Scan for the cell matching the given text and deliver its (X, Y) coordinate at center. 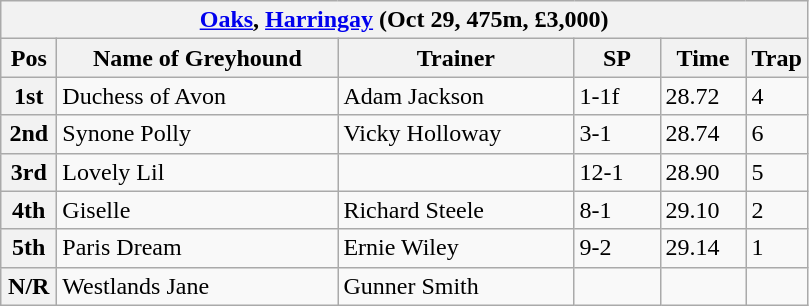
Trainer (456, 58)
5th (29, 248)
Trap (776, 58)
1 (776, 248)
2nd (29, 134)
Adam Jackson (456, 96)
Gunner Smith (456, 286)
Name of Greyhound (198, 58)
1st (29, 96)
1-1f (617, 96)
29.14 (703, 248)
Westlands Jane (198, 286)
Pos (29, 58)
29.10 (703, 210)
6 (776, 134)
2 (776, 210)
3rd (29, 172)
Duchess of Avon (198, 96)
Synone Polly (198, 134)
Ernie Wiley (456, 248)
Lovely Lil (198, 172)
28.90 (703, 172)
5 (776, 172)
9-2 (617, 248)
8-1 (617, 210)
28.74 (703, 134)
28.72 (703, 96)
Paris Dream (198, 248)
12-1 (617, 172)
Oaks, Harringay (Oct 29, 475m, £3,000) (404, 20)
SP (617, 58)
Vicky Holloway (456, 134)
Time (703, 58)
4th (29, 210)
Richard Steele (456, 210)
N/R (29, 286)
Giselle (198, 210)
4 (776, 96)
3-1 (617, 134)
